Determine the (x, y) coordinate at the center of the cell enclosing the given text.  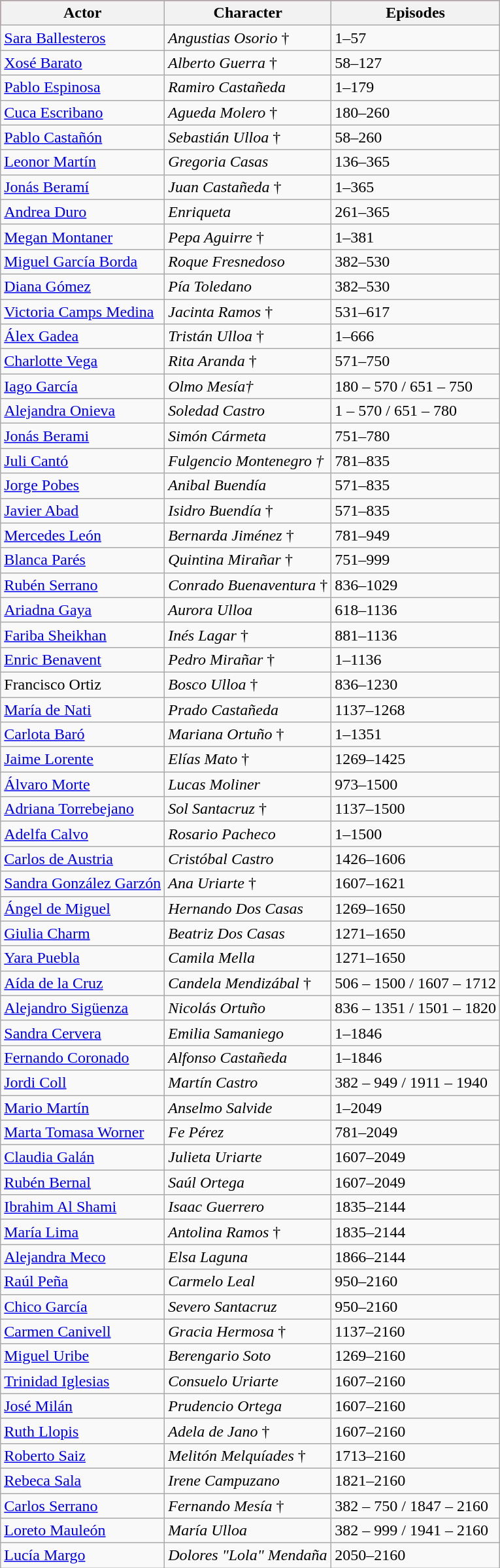
1–666 (416, 337)
Tristán Ulloa † (248, 337)
Sol Santacruz † (248, 809)
Quintina Mirañar † (248, 560)
Giulia Charm (82, 933)
José Milán (82, 1406)
180 – 570 / 651 – 750 (416, 386)
973–1500 (416, 784)
Aurora Ulloa (248, 610)
1–381 (416, 237)
Sandra González Garzón (82, 884)
Carmen Canivell (82, 1331)
Alberto Guerra † (248, 63)
Martín Castro (248, 1082)
Saúl Ortega (248, 1182)
Diana Gómez (82, 286)
Loreto Mauleón (82, 1531)
Pepa Aguirre † (248, 237)
836–1230 (416, 684)
Fernando Mesía † (248, 1505)
Julieta Uriarte (248, 1158)
1137–1268 (416, 709)
Jorge Pobes (82, 486)
Sandra Cervera (82, 1033)
Inés Lagar † (248, 635)
Carmelo Leal (248, 1282)
836 – 1351 / 1501 – 1820 (416, 1008)
Iago García (82, 386)
Carlota Baró (82, 735)
751–780 (416, 436)
Ruth Llopis (82, 1431)
Anselmo Salvide (248, 1108)
Sebastián Ulloa † (248, 137)
Juan Castañeda † (248, 187)
1–1500 (416, 834)
Ramiro Castañeda (248, 88)
1269–1650 (416, 909)
Severo Santacruz (248, 1307)
Character (248, 13)
Rubén Bernal (82, 1182)
382 – 949 / 1911 – 1940 (416, 1082)
Prudencio Ortega (248, 1406)
Victoria Camps Medina (82, 312)
Ana Uriarte † (248, 884)
1–1351 (416, 735)
Raúl Peña (82, 1282)
Javier Abad (82, 510)
Bosco Ulloa † (248, 684)
382 – 999 / 1941 – 2160 (416, 1531)
1–179 (416, 88)
Mario Martín (82, 1108)
Lucía Margo (82, 1556)
Rubén Serrano (82, 585)
Adelfa Calvo (82, 834)
Prado Castañeda (248, 709)
Episodes (416, 13)
Isaac Guerrero (248, 1207)
571–750 (416, 361)
1 – 570 / 651 – 780 (416, 411)
Lucas Moliner (248, 784)
Juli Cantó (82, 461)
1821–2160 (416, 1480)
Candela Mendizábal † (248, 983)
Claudia Galán (82, 1158)
136–365 (416, 162)
Marta Tomasa Worner (82, 1133)
Rebeca Sala (82, 1480)
Isidro Buendía † (248, 510)
261–365 (416, 212)
Andrea Duro (82, 212)
Simón Cármeta (248, 436)
Miguel Uribe (82, 1356)
Enric Benavent (82, 659)
Jonás Beramí (82, 187)
María de Nati (82, 709)
Álvaro Morte (82, 784)
1–365 (416, 187)
Consuelo Uriarte (248, 1381)
Conrado Buenaventura † (248, 585)
1269–2160 (416, 1356)
58–127 (416, 63)
Agueda Molero † (248, 112)
1607–1621 (416, 884)
María Lima (82, 1232)
María Ulloa (248, 1531)
1–2049 (416, 1108)
Olmo Mesía† (248, 386)
Cristóbal Castro (248, 859)
Pedro Mirañar † (248, 659)
Actor (82, 13)
Berengario Soto (248, 1356)
Pablo Castañón (82, 137)
1–57 (416, 38)
836–1029 (416, 585)
Pía Toledano (248, 286)
Fernando Coronado (82, 1058)
1426–1606 (416, 859)
Antolina Ramos † (248, 1232)
Aída de la Cruz (82, 983)
Angustias Osorio † (248, 38)
Gracia Hermosa † (248, 1331)
Rita Aranda † (248, 361)
Fe Pérez (248, 1133)
2050–2160 (416, 1556)
Jonás Berami (82, 436)
Miguel García Borda (82, 261)
Fariba Sheikhan (82, 635)
Jaime Lorente (82, 759)
Adriana Torrebejano (82, 809)
Gregoria Casas (248, 162)
Álex Gadea (82, 337)
180–260 (416, 112)
Jordi Coll (82, 1082)
Ángel de Miguel (82, 909)
Carlos de Austria (82, 859)
Ibrahim Al Shami (82, 1207)
1713–2160 (416, 1456)
1866–2144 (416, 1257)
781–949 (416, 535)
382 – 750 / 1847 – 2160 (416, 1505)
Roberto Saiz (82, 1456)
Roque Fresnedoso (248, 261)
Leonor Martín (82, 162)
Alejandro Sigüenza (82, 1008)
Emilia Samaniego (248, 1033)
Alfonso Castañeda (248, 1058)
Mercedes León (82, 535)
Sara Ballesteros (82, 38)
Anibal Buendía (248, 486)
Hernando Dos Casas (248, 909)
1269–1425 (416, 759)
58–260 (416, 137)
751–999 (416, 560)
Dolores "Lola" Mendaña (248, 1556)
Alejandra Onieva (82, 411)
531–617 (416, 312)
Soledad Castro (248, 411)
Jacinta Ramos † (248, 312)
Cuca Escribano (82, 112)
506 – 1500 / 1607 – 1712 (416, 983)
Chico García (82, 1307)
Elías Mato † (248, 759)
Mariana Ortuño † (248, 735)
Pablo Espinosa (82, 88)
Nicolás Ortuño (248, 1008)
Irene Campuzano (248, 1480)
Blanca Parés (82, 560)
781–2049 (416, 1133)
Ariadna Gaya (82, 610)
Carlos Serrano (82, 1505)
Yara Puebla (82, 958)
Beatriz Dos Casas (248, 933)
781–835 (416, 461)
Adela de Jano † (248, 1431)
618–1136 (416, 610)
Camila Mella (248, 958)
Enriqueta (248, 212)
Charlotte Vega (82, 361)
Bernarda Jiménez † (248, 535)
Alejandra Meco (82, 1257)
881–1136 (416, 635)
Elsa Laguna (248, 1257)
Fulgencio Montenegro † (248, 461)
1137–1500 (416, 809)
1–1136 (416, 659)
Trinidad Iglesias (82, 1381)
Megan Montaner (82, 237)
Francisco Ortiz (82, 684)
1137–2160 (416, 1331)
Melitón Melquíades † (248, 1456)
Rosario Pacheco (248, 834)
Xosé Barato (82, 63)
